Return the (x, y) coordinate for the center point of the cell that contains the specified text.  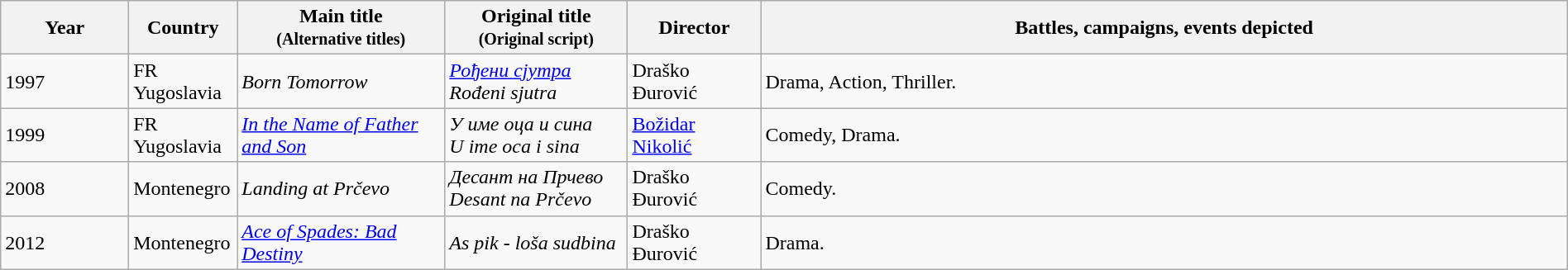
2012 (65, 243)
Ace of Spades: Bad Destiny (341, 243)
2008 (65, 188)
As pik - loša sudbina (536, 243)
Year (65, 28)
Main title(Alternative titles) (341, 28)
Country (184, 28)
Landing at Prčevo (341, 188)
In the Name of Father and Son (341, 135)
Original title(Original script) (536, 28)
1997 (65, 81)
Battles, campaigns, events depicted (1164, 28)
Десант на ПрчевоDesant na Prčevo (536, 188)
Drama. (1164, 243)
Рођени сјутраRođeni sjutra (536, 81)
Born Tomorrow (341, 81)
Director (695, 28)
Comedy. (1164, 188)
Drama, Action, Thriller. (1164, 81)
1999 (65, 135)
Božidar Nikolić (695, 135)
Comedy, Drama. (1164, 135)
У име оца и синаU ime oca i sina (536, 135)
